Identify which cell holds the provided text, then report its (X, Y) central coordinate. 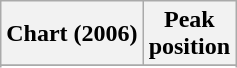
Peakposition (189, 34)
Chart (2006) (72, 34)
